For the text-containing cell, return its midpoint in (X, Y) coordinate format. 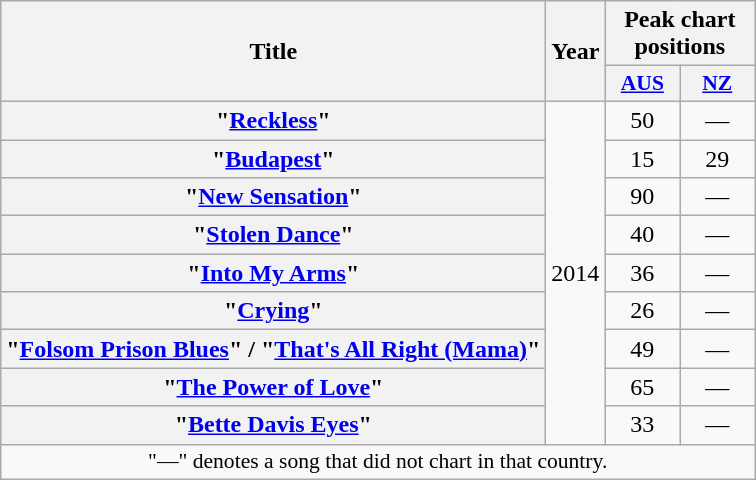
"Into My Arms" (274, 273)
40 (642, 235)
"Folsom Prison Blues" / "That's All Right (Mama)" (274, 349)
29 (718, 159)
AUS (642, 84)
49 (642, 349)
50 (642, 120)
36 (642, 273)
NZ (718, 84)
"Crying" (274, 311)
"The Power of Love" (274, 387)
33 (642, 425)
26 (642, 311)
Year (576, 52)
"New Sensation" (274, 197)
"Budapest" (274, 159)
Peak chart positions (680, 34)
90 (642, 197)
"—" denotes a song that did not chart in that country. (378, 462)
15 (642, 159)
"Reckless" (274, 120)
Title (274, 52)
65 (642, 387)
2014 (576, 272)
"Stolen Dance" (274, 235)
"Bette Davis Eyes" (274, 425)
